Extract the [x, y] coordinate from the center of the cell holding the provided text.  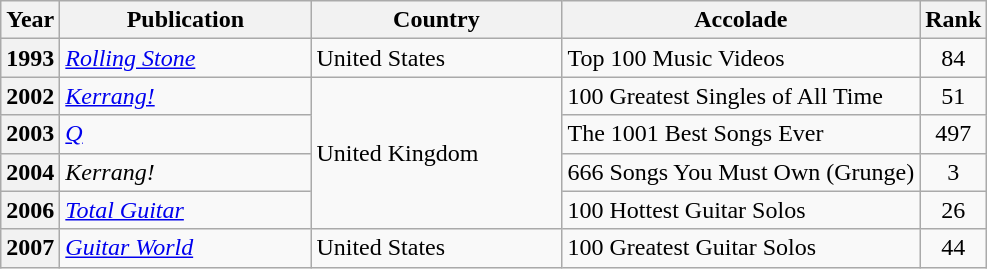
84 [954, 58]
2002 [30, 96]
Rolling Stone [186, 58]
The 1001 Best Songs Ever [741, 134]
100 Greatest Guitar Solos [741, 248]
100 Hottest Guitar Solos [741, 210]
Q [186, 134]
26 [954, 210]
2007 [30, 248]
44 [954, 248]
2006 [30, 210]
2003 [30, 134]
Guitar World [186, 248]
51 [954, 96]
United Kingdom [436, 153]
2004 [30, 172]
497 [954, 134]
Year [30, 20]
1993 [30, 58]
100 Greatest Singles of All Time [741, 96]
Publication [186, 20]
Rank [954, 20]
3 [954, 172]
Accolade [741, 20]
Total Guitar [186, 210]
Country [436, 20]
666 Songs You Must Own (Grunge) [741, 172]
Top 100 Music Videos [741, 58]
